Scan for the cell matching the given text and deliver its [X, Y] coordinate at center. 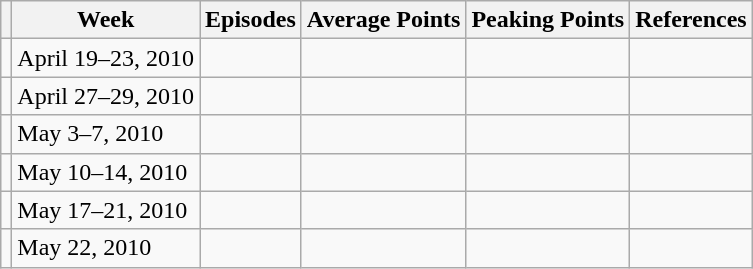
Week [106, 20]
Peaking Points [548, 20]
April 19–23, 2010 [106, 58]
Average Points [384, 20]
May 10–14, 2010 [106, 172]
References [692, 20]
April 27–29, 2010 [106, 96]
May 17–21, 2010 [106, 210]
May 22, 2010 [106, 248]
Episodes [251, 20]
May 3–7, 2010 [106, 134]
